Return the [X, Y] coordinate for the center point of the cell that contains the specified text.  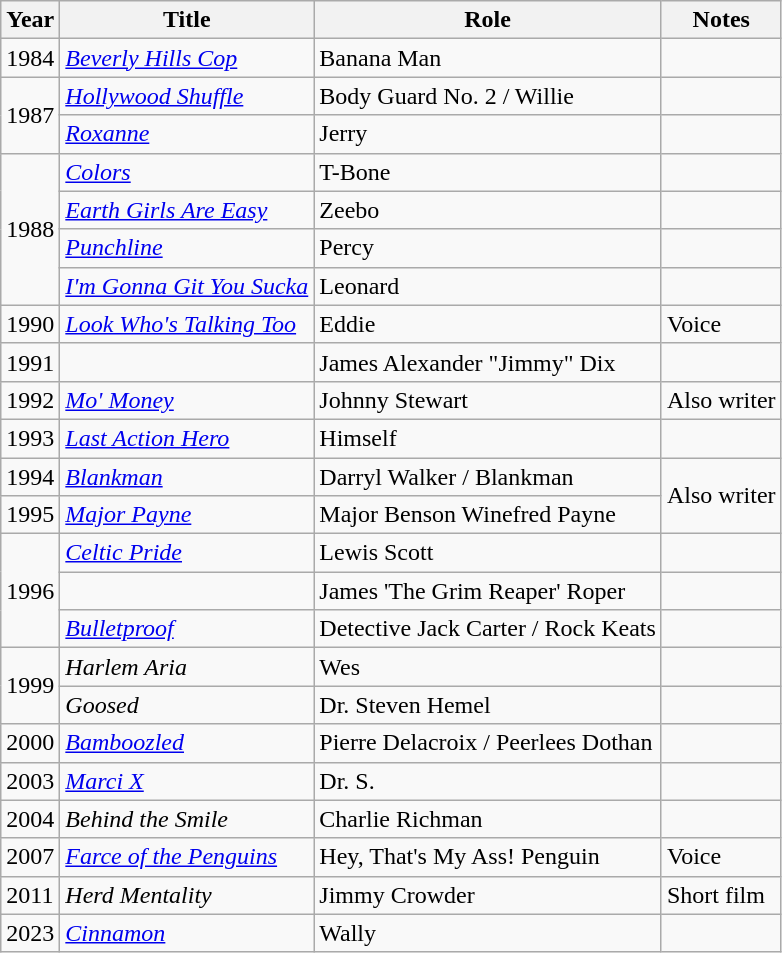
Short film [721, 895]
Zeebo [488, 210]
Beverly Hills Cop [187, 58]
1992 [30, 400]
Himself [488, 438]
1999 [30, 686]
Detective Jack Carter / Rock Keats [488, 629]
Charlie Richman [488, 819]
1996 [30, 591]
Herd Mentality [187, 895]
2004 [30, 819]
Colors [187, 172]
Major Benson Winefred Payne [488, 515]
Harlem Aria [187, 667]
Major Payne [187, 515]
2007 [30, 857]
Mo' Money [187, 400]
Eddie [488, 324]
James 'The Grim Reaper' Roper [488, 591]
Jerry [488, 134]
2003 [30, 781]
Wes [488, 667]
Roxanne [187, 134]
Blankman [187, 477]
I'm Gonna Git You Sucka [187, 286]
2023 [30, 933]
James Alexander "Jimmy" Dix [488, 362]
Notes [721, 20]
Marci X [187, 781]
Darryl Walker / Blankman [488, 477]
2011 [30, 895]
Hey, That's My Ass! Penguin [488, 857]
Jimmy Crowder [488, 895]
Bulletproof [187, 629]
1984 [30, 58]
1993 [30, 438]
Last Action Hero [187, 438]
Earth Girls Are Easy [187, 210]
Behind the Smile [187, 819]
Lewis Scott [488, 553]
Cinnamon [187, 933]
Hollywood Shuffle [187, 96]
Pierre Delacroix / Peerlees Dothan [488, 743]
Bamboozled [187, 743]
Role [488, 20]
Celtic Pride [187, 553]
Look Who's Talking Too [187, 324]
Year [30, 20]
Leonard [488, 286]
Dr. S. [488, 781]
2000 [30, 743]
1987 [30, 115]
Title [187, 20]
Goosed [187, 705]
1991 [30, 362]
1988 [30, 229]
T-Bone [488, 172]
Johnny Stewart [488, 400]
Body Guard No. 2 / Willie [488, 96]
Percy [488, 248]
Dr. Steven Hemel [488, 705]
Wally [488, 933]
Punchline [187, 248]
1990 [30, 324]
1995 [30, 515]
1994 [30, 477]
Farce of the Penguins [187, 857]
Banana Man [488, 58]
